Pinpoint the cell where the given text exists, returning its (x, y) midpoint coordinate. 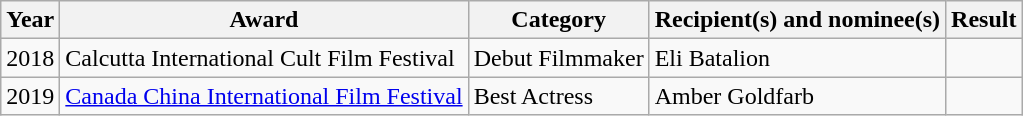
Recipient(s) and nominee(s) (797, 20)
2019 (30, 96)
Canada China International Film Festival (264, 96)
Debut Filmmaker (558, 58)
Amber Goldfarb (797, 96)
Year (30, 20)
Result (984, 20)
Calcutta International Cult Film Festival (264, 58)
Category (558, 20)
Best Actress (558, 96)
Award (264, 20)
2018 (30, 58)
Eli Batalion (797, 58)
